Detect which cell encompasses the target text, then output its [x, y] center coordinate. 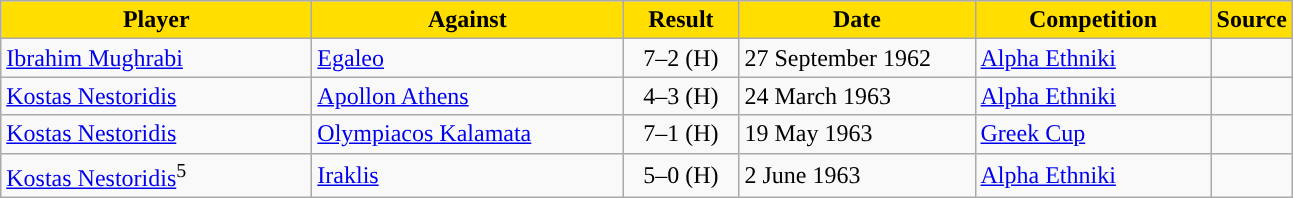
19 May 1963 [857, 134]
7–2 (H) [681, 58]
4–3 (H) [681, 96]
Ibrahim Mughrabi [156, 58]
2 June 1963 [857, 176]
27 September 1962 [857, 58]
Apollon Athens [468, 96]
Source [1252, 20]
Competition [1093, 20]
Kostas Nestoridis5 [156, 176]
Player [156, 20]
7–1 (H) [681, 134]
Egaleo [468, 58]
Result [681, 20]
Against [468, 20]
24 March 1963 [857, 96]
Olympiacos Kalamata [468, 134]
Iraklis [468, 176]
5–0 (H) [681, 176]
Greek Cup [1093, 134]
Date [857, 20]
